For the text-containing cell, return its midpoint in (X, Y) coordinate format. 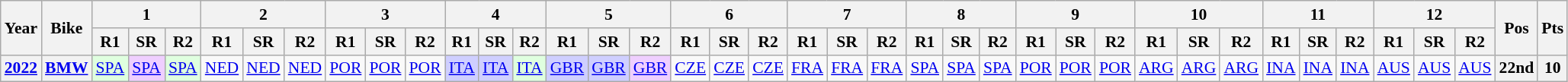
Year (21, 27)
2022 (21, 68)
11 (1317, 14)
12 (1435, 14)
BMW (66, 68)
8 (960, 14)
22nd (1517, 68)
7 (847, 14)
Pos (1517, 27)
5 (609, 14)
3 (385, 14)
4 (495, 14)
Bike (66, 27)
9 (1076, 14)
Pts (1552, 27)
6 (729, 14)
1 (146, 14)
2 (264, 14)
